Identify which cell holds the provided text, then report its [x, y] central coordinate. 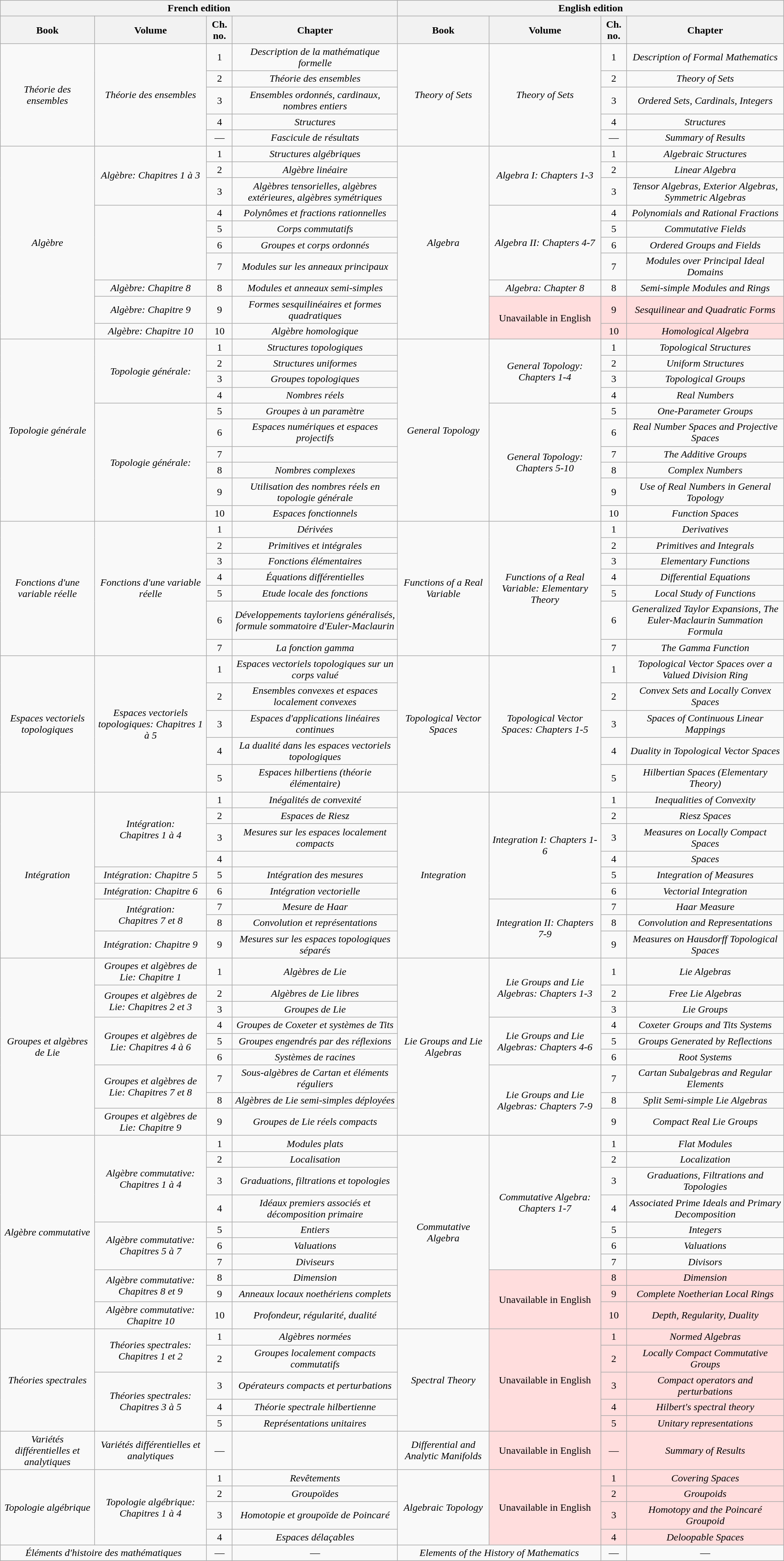
Localization [705, 1159]
Théories spectrales: Chapitres 3 à 5 [150, 1402]
Formes sesquilinéaires et formes quadratiques [315, 310]
Lie Groups and Lie Algebras: Chapters 4-6 [545, 1041]
Cartan Subalgebras and Regular Elements [705, 1078]
Riesz Spaces [705, 816]
Compact operators and perturbations [705, 1386]
Espaces délaçables [315, 1537]
Vectorial Integration [705, 891]
Groupes localement compacts commutatifs [315, 1358]
Utilisation des nombres réels en topologie générale [315, 492]
Algèbre homologique [315, 331]
Intégration vectorielle [315, 891]
Groupes et algèbres de Lie [48, 1047]
Revêtements [315, 1478]
Espaces numériques et espaces projectifs [315, 432]
Idéaux premiers associés et décomposition primaire [315, 1208]
Normed Algebras [705, 1337]
Fascicule de résultats [315, 138]
Coxeter Groups and Tits Systems [705, 1025]
Espaces d'applications linéaires continues [315, 724]
Nombres complexes [315, 470]
The Gamma Function [705, 648]
Profondeur, régularité, dualité [315, 1315]
Théorie spectrale hilbertienne [315, 1407]
Groupoïdes [315, 1494]
Lie Algebras [705, 972]
Homotopie et groupoïde de Poincaré [315, 1515]
Groupes de Coxeter et systèmes de Tits [315, 1025]
Divisors [705, 1262]
Duality in Topological Vector Spaces [705, 751]
Uniform Structures [705, 363]
Elements of the History of Mathematics [499, 1553]
Associated Prime Ideals and Primary Decomposition [705, 1208]
Homological Algebra [705, 331]
Integration of Measures [705, 875]
Algèbre commutative: Chapitres 5 à 7 [150, 1246]
Spaces [705, 859]
Spaces of Continuous Linear Mappings [705, 724]
Convolution et représentations [315, 923]
Differential and Analytic Manifolds [443, 1450]
Haar Measure [705, 907]
Generalized Taylor Expansions, The Euler-Maclaurin Summation Formula [705, 620]
Diviseurs [315, 1262]
Algebra [443, 243]
Théories spectrales [48, 1380]
Lie Groups [705, 1009]
Groupes de Lie [315, 1009]
Algèbre: Chapitre 8 [150, 288]
Algèbre [48, 243]
Description of Formal Mathematics [705, 57]
Semi-simple Modules and Rings [705, 288]
Topologie générale [48, 431]
Spectral Theory [443, 1380]
Free Lie Algebras [705, 993]
Équations différentielles [315, 577]
General Topology: Chapters 1-4 [545, 371]
Mesures sur les espaces localement compacts [315, 837]
Algèbre: Chapitre 10 [150, 331]
Groupes topologiques [315, 379]
Root Systems [705, 1057]
Commutative Algebra [443, 1232]
Complex Numbers [705, 470]
Flat Modules [705, 1143]
Groupes et algèbres de Lie: Chapitre 1 [150, 972]
Groupes et algèbres de Lie: Chapitres 2 et 3 [150, 1001]
Local Study of Functions [705, 593]
Intégration: Chapitres 7 et 8 [150, 915]
Groupes de Lie réels compacts [315, 1122]
Sesquilinear and Quadratic Forms [705, 310]
Dérivées [315, 529]
Differential Equations [705, 577]
Split Semi-simple Lie Algebras [705, 1100]
Real Numbers [705, 395]
Groupes et corps ordonnés [315, 245]
Espaces vectoriels topologiques sur un corps valué [315, 669]
Polynômes et fractions rationnelles [315, 213]
Intégration: Chapitre 6 [150, 891]
Homotopy and the Poincaré Groupoid [705, 1515]
Ensembles convexes et espaces localement convexes [315, 696]
Integers [705, 1230]
Modules over Principal Ideal Domains [705, 266]
Integration II: Chapters 7-9 [545, 928]
Hilbert's spectral theory [705, 1407]
Mesure de Haar [315, 907]
Espaces vectoriels topologiques [48, 724]
Commutative Fields [705, 229]
Algèbre commutative: Chapitres 8 et 9 [150, 1286]
Anneaux locaux noethériens complets [315, 1294]
Real Number Spaces and Projective Spaces [705, 432]
Groupes et algèbres de Lie: Chapitre 9 [150, 1122]
Intégration: Chapitre 9 [150, 944]
Topologie algébrique: Chapitres 1 à 4 [150, 1507]
Modules plats [315, 1143]
Opérateurs compacts et perturbations [315, 1386]
Algèbre commutative [48, 1232]
Covering Spaces [705, 1478]
Algèbre: Chapitres 1 à 3 [150, 175]
Elementary Functions [705, 561]
Algebra I: Chapters 1-3 [545, 175]
Groupoids [705, 1494]
Depth, Regularity, Duality [705, 1315]
Espaces fonctionnels [315, 513]
Lie Groups and Lie Algebras [443, 1047]
Graduations, Filtrations and Topologies [705, 1181]
La dualité dans les espaces vectoriels topologiques [315, 751]
Convex Sets and Locally Convex Spaces [705, 696]
Function Spaces [705, 513]
Commutative Algebra: Chapters 1-7 [545, 1202]
Théories spectrales: Chapitres 1 et 2 [150, 1351]
Éléments d'histoire des mathématiques [104, 1553]
Groupes et algèbres de Lie: Chapitres 7 et 8 [150, 1087]
French edition [199, 8]
Nombres réels [315, 395]
Topological Vector Spaces over a Valued Division Ring [705, 669]
Groupes à un paramètre [315, 411]
Corps commutatifs [315, 229]
Compact Real Lie Groups [705, 1122]
Lie Groups and Lie Algebras: Chapters 7-9 [545, 1100]
Primitives and Integrals [705, 545]
Topological Structures [705, 347]
Measures on Hausdorff Topological Spaces [705, 944]
The Additive Groups [705, 454]
Topological Vector Spaces: Chapters 1-5 [545, 724]
Algèbres de Lie [315, 972]
Représentations unitaires [315, 1423]
Algèbres tensorielles, algèbres extérieures, algèbres symétriques [315, 191]
Groupes et algèbres de Lie: Chapitres 4 à 6 [150, 1041]
Description de la mathématique formelle [315, 57]
Développements tayloriens généralisés, formule sommatoire d'Euler-Maclaurin [315, 620]
Locally Compact Commutative Groups [705, 1358]
Complete Noetherian Local Rings [705, 1294]
Inequalities of Convexity [705, 800]
One-Parameter Groups [705, 411]
Topologie algébrique [48, 1507]
Algebraic Topology [443, 1507]
Groups Generated by Reflections [705, 1041]
Lie Groups and Lie Algebras: Chapters 1-3 [545, 988]
Polynomials and Rational Fractions [705, 213]
Ordered Groups and Fields [705, 245]
English edition [591, 8]
Modules et anneaux semi-simples [315, 288]
Inégalités de convexité [315, 800]
Algèbres normées [315, 1337]
Hilbertian Spaces (Elementary Theory) [705, 778]
Modules sur les anneaux principaux [315, 266]
Linear Algebra [705, 170]
Structures topologiques [315, 347]
Unitary representations [705, 1423]
Algèbres de Lie libres [315, 993]
Derivatives [705, 529]
Measures on Locally Compact Spaces [705, 837]
Algèbres de Lie semi-simples déployées [315, 1100]
Espaces vectoriels topologiques: Chapitres 1 à 5 [150, 724]
Intégration [48, 875]
Espaces hilbertiens (théorie élémentaire) [315, 778]
Algebraic Structures [705, 154]
La fonction gamma [315, 648]
Functions of a Real Variable [443, 588]
Sous-algèbres de Cartan et éléments réguliers [315, 1078]
Intégration des mesures [315, 875]
Algèbre: Chapitre 9 [150, 310]
Mesures sur les espaces topologiques séparés [315, 944]
Intégration: Chapitres 1 à 4 [150, 830]
Espaces de Riesz [315, 816]
Topological Vector Spaces [443, 724]
Algèbre commutative: Chapitre 10 [150, 1315]
Algebra II: Chapters 4-7 [545, 242]
Ensembles ordonnés, cardinaux, nombres entiers [315, 101]
Topological Groups [705, 379]
Tensor Algebras, Exterior Algebras, Symmetric Algebras [705, 191]
Convolution and Representations [705, 923]
Ordered Sets, Cardinals, Integers [705, 101]
Structures uniformes [315, 363]
Localisation [315, 1159]
Algèbre commutative: Chapitres 1 à 4 [150, 1179]
Use of Real Numbers in General Topology [705, 492]
Integration [443, 875]
Functions of a Real Variable: Elementary Theory [545, 588]
Integration I: Chapters 1-6 [545, 845]
Intégration: Chapitre 5 [150, 875]
Entiers [315, 1230]
Fonctions élémentaires [315, 561]
Deloopable Spaces [705, 1537]
Groupes engendrés par des réflexions [315, 1041]
Algèbre linéaire [315, 170]
Etude locale des fonctions [315, 593]
Structures algébriques [315, 154]
General Topology: Chapters 5-10 [545, 462]
General Topology [443, 431]
Graduations, filtrations et topologies [315, 1181]
Systèmes de racines [315, 1057]
Algebra: Chapter 8 [545, 288]
Primitives et intégrales [315, 545]
